Locate the cell with the specified text and output its (X, Y) center coordinate. 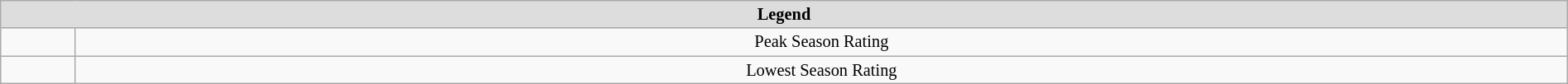
Legend (784, 14)
Lowest Season Rating (821, 70)
Peak Season Rating (821, 42)
